Pinpoint the cell where the given text exists, returning its (x, y) midpoint coordinate. 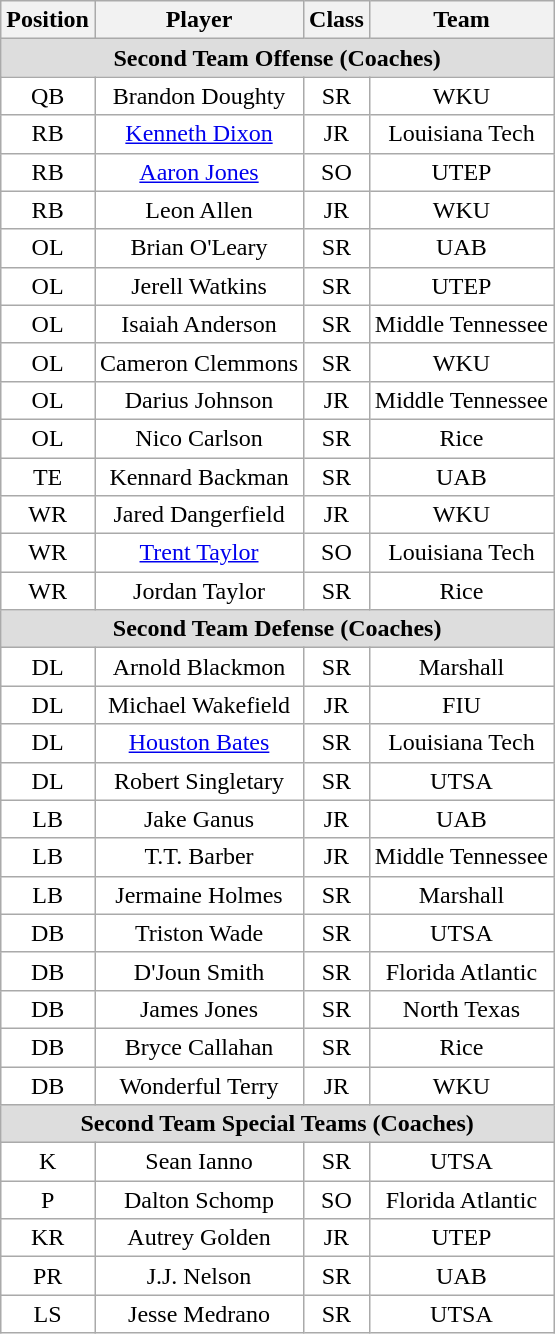
Trent Taylor (198, 553)
Autrey Golden (198, 1238)
PR (48, 1276)
Kenneth Dixon (198, 134)
Sean Ianno (198, 1162)
Brian O'Leary (198, 248)
LS (48, 1314)
Cameron Clemmons (198, 362)
Bryce Callahan (198, 1047)
K (48, 1162)
T.T. Barber (198, 857)
Jerell Watkins (198, 286)
Leon Allen (198, 210)
Second Team Special Teams (Coaches) (278, 1124)
Arnold Blackmon (198, 667)
James Jones (198, 1009)
Second Team Offense (Coaches) (278, 58)
North Texas (461, 1009)
Kennard Backman (198, 477)
TE (48, 477)
Jesse Medrano (198, 1314)
Aaron Jones (198, 172)
FIU (461, 705)
P (48, 1200)
D'Joun Smith (198, 971)
Team (461, 20)
Triston Wade (198, 933)
Second Team Defense (Coaches) (278, 629)
Isaiah Anderson (198, 324)
Darius Johnson (198, 400)
Brandon Doughty (198, 96)
Wonderful Terry (198, 1085)
Dalton Schomp (198, 1200)
J.J. Nelson (198, 1276)
Jake Ganus (198, 819)
Player (198, 20)
Jermaine Holmes (198, 895)
Position (48, 20)
Jared Dangerfield (198, 515)
Michael Wakefield (198, 705)
Nico Carlson (198, 438)
Houston Bates (198, 743)
Class (337, 20)
QB (48, 96)
KR (48, 1238)
Jordan Taylor (198, 591)
Robert Singletary (198, 781)
